Identify which cell holds the provided text, then report its (x, y) central coordinate. 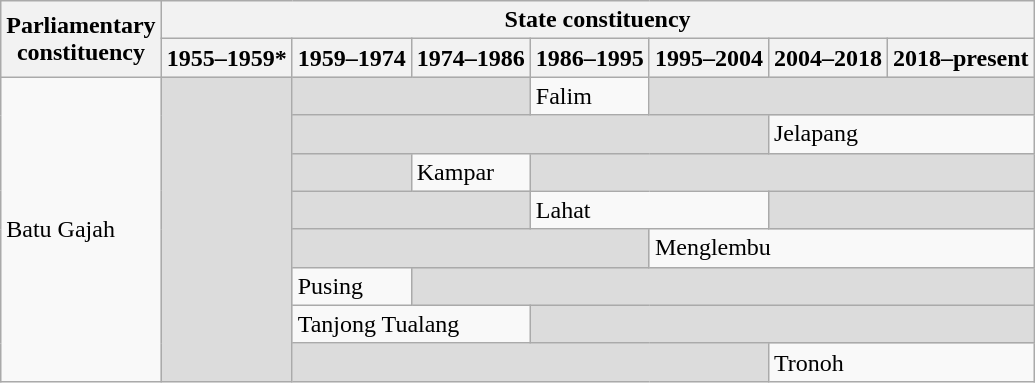
1959–1974 (352, 58)
Menglembu (842, 248)
1995–2004 (708, 58)
1974–1986 (470, 58)
Kampar (470, 172)
1986–1995 (590, 58)
Parliamentaryconstituency (81, 39)
Pusing (352, 286)
Tanjong Tualang (411, 324)
2018–present (960, 58)
State constituency (598, 20)
Jelapang (901, 134)
1955–1959* (226, 58)
Batu Gajah (81, 229)
2004–2018 (828, 58)
Falim (590, 96)
Lahat (649, 210)
Tronoh (901, 362)
